Find where the given text appears and provide that cell's center as [x, y] coordinate. 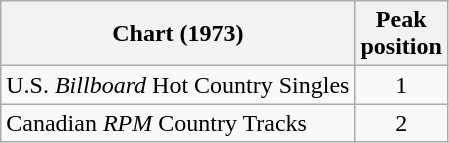
Chart (1973) [178, 34]
Canadian RPM Country Tracks [178, 123]
Peakposition [401, 34]
2 [401, 123]
1 [401, 85]
U.S. Billboard Hot Country Singles [178, 85]
